Provide the [x, y] coordinate of the cell's center where the given text is located.  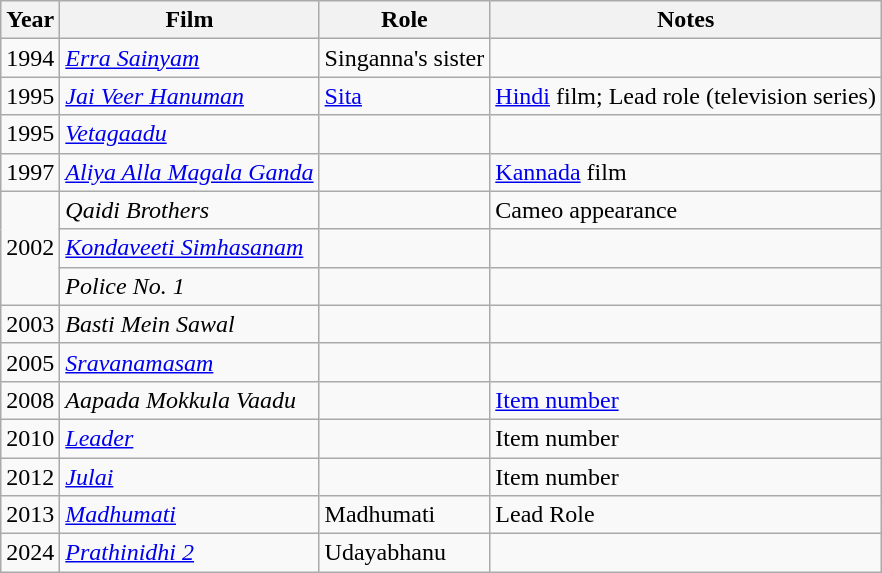
Sita [404, 96]
Leader [190, 438]
Aliya Alla Magala Ganda [190, 172]
Police No. 1 [190, 286]
Film [190, 20]
Julai [190, 477]
Udayabhanu [404, 553]
Kondaveeti Simhasanam [190, 248]
2012 [30, 477]
Singanna's sister [404, 58]
2003 [30, 324]
Sravanamasam [190, 362]
2013 [30, 515]
2005 [30, 362]
2024 [30, 553]
2008 [30, 400]
Hindi film; Lead role (television series) [686, 96]
Cameo appearance [686, 210]
Notes [686, 20]
Vetagaadu [190, 134]
Role [404, 20]
Qaidi Brothers [190, 210]
Erra Sainyam [190, 58]
1997 [30, 172]
2010 [30, 438]
Year [30, 20]
Aapada Mokkula Vaadu [190, 400]
Kannada film [686, 172]
Lead Role [686, 515]
1994 [30, 58]
Basti Mein Sawal [190, 324]
2002 [30, 248]
Jai Veer Hanuman [190, 96]
Prathinidhi 2 [190, 553]
